Determine the (x, y) coordinate at the center of the cell enclosing the given text.  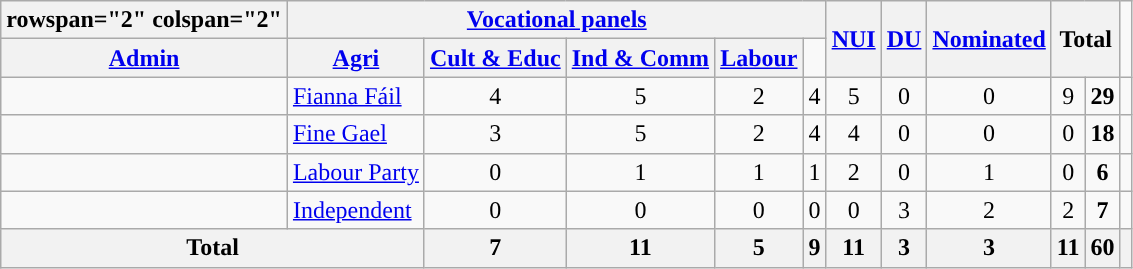
DU (904, 39)
Fianna Fáil (356, 96)
rowspan="2" colspan="2" (144, 20)
60 (1102, 248)
Independent (356, 210)
Labour Party (356, 172)
29 (1102, 96)
Admin (144, 58)
Nominated (989, 39)
6 (1102, 172)
Fine Gael (356, 134)
Vocational panels (556, 20)
Labour (759, 58)
Ind & Comm (640, 58)
Cult & Educ (495, 58)
NUI (854, 39)
18 (1102, 134)
Agri (356, 58)
